Return (X, Y) of the center of cell containing provided text 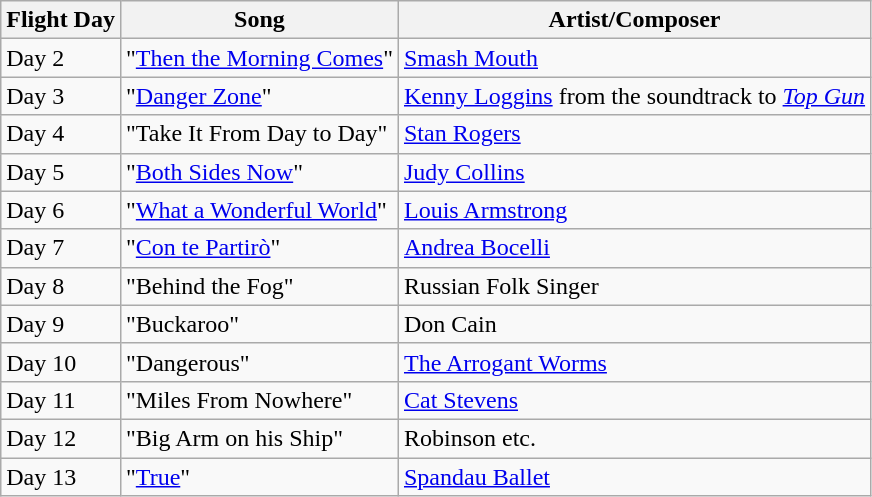
Day 11 (61, 400)
"Behind the Fog" (259, 286)
"Big Arm on his Ship" (259, 438)
Day 9 (61, 324)
Day 3 (61, 96)
Day 5 (61, 172)
"Buckaroo" (259, 324)
Song (259, 20)
Flight Day (61, 20)
"Con te Partirò" (259, 248)
Day 8 (61, 286)
Day 12 (61, 438)
Kenny Loggins from the soundtrack to Top Gun (634, 96)
The Arrogant Worms (634, 362)
Day 13 (61, 477)
"Then the Morning Comes" (259, 58)
"Miles From Nowhere" (259, 400)
Judy Collins (634, 172)
Don Cain (634, 324)
Smash Mouth (634, 58)
"What a Wonderful World" (259, 210)
Day 2 (61, 58)
Day 7 (61, 248)
Russian Folk Singer (634, 286)
Spandau Ballet (634, 477)
Day 4 (61, 134)
Andrea Bocelli (634, 248)
Stan Rogers (634, 134)
"Take It From Day to Day" (259, 134)
Day 10 (61, 362)
"Dangerous" (259, 362)
Louis Armstrong (634, 210)
Day 6 (61, 210)
"True" (259, 477)
Cat Stevens (634, 400)
"Danger Zone" (259, 96)
"Both Sides Now" (259, 172)
Artist/Composer (634, 20)
Robinson etc. (634, 438)
